Determine the [x, y] coordinate at the center of the cell enclosing the given text.  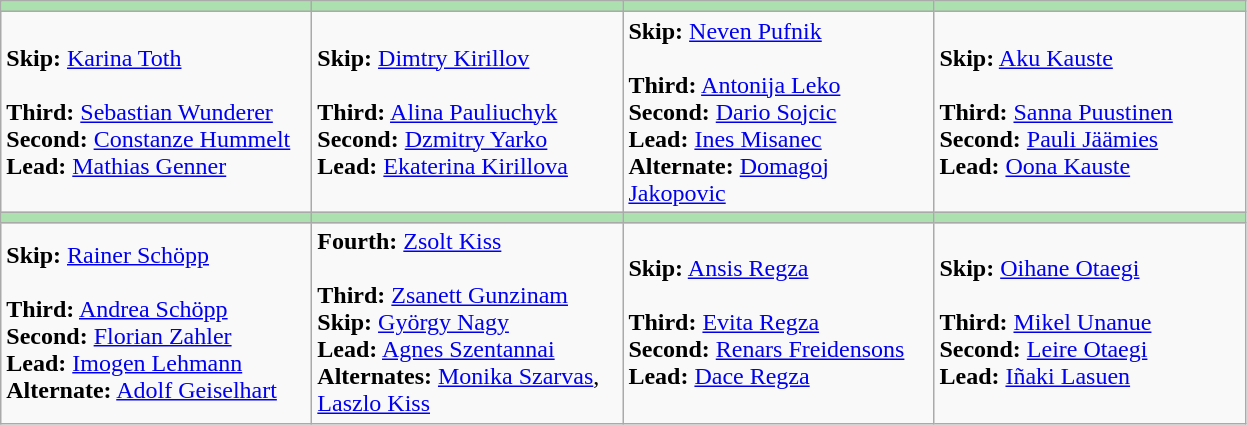
Skip: Dimtry Kirillov Third: Alina Pauliuchyk Second: Dzmitry Yarko Lead: Ekaterina Kirillova [468, 112]
Skip: Oihane Otaegi Third: Mikel Unanue Second: Leire Otaegi Lead: Iñaki Lasuen [1090, 323]
Skip: Neven Pufnik Third: Antonija Leko Second: Dario Sojcic Lead: Ines Misanec Alternate: Domagoj Jakopovic [778, 112]
Skip: Aku Kauste Third: Sanna Puustinen Second: Pauli Jäämies Lead: Oona Kauste [1090, 112]
Skip: Karina Toth Third: Sebastian Wunderer Second: Constanze Hummelt Lead: Mathias Genner [156, 112]
Fourth: Zsolt Kiss Third: Zsanett Gunzinam Skip: György Nagy Lead: Agnes Szentannai Alternates: Monika Szarvas, Laszlo Kiss [468, 323]
Skip: Rainer Schöpp Third: Andrea Schöpp Second: Florian Zahler Lead: Imogen Lehmann Alternate: Adolf Geiselhart [156, 323]
Skip: Ansis Regza Third: Evita Regza Second: Renars Freidensons Lead: Dace Regza [778, 323]
